Locate the cell with the specified text and output its (X, Y) center coordinate. 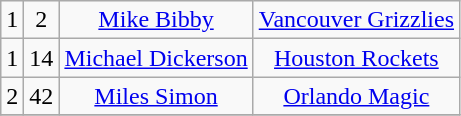
Michael Dickerson (156, 58)
42 (42, 96)
Houston Rockets (356, 58)
14 (42, 58)
Miles Simon (156, 96)
Orlando Magic (356, 96)
Mike Bibby (156, 20)
Vancouver Grizzlies (356, 20)
